Return (X, Y) of the center of cell containing provided text 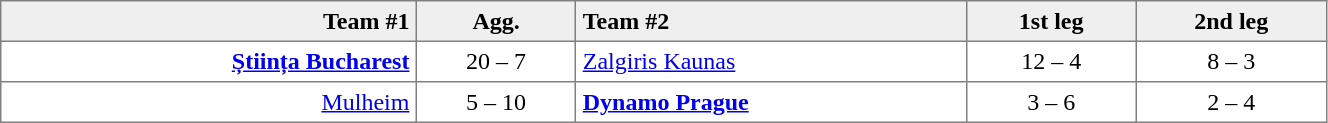
Mulheim (208, 102)
Team #1 (208, 21)
Zalgiris Kaunas (771, 61)
Știința Bucharest (208, 61)
Dynamo Prague (771, 102)
1st leg (1051, 21)
3 – 6 (1051, 102)
20 – 7 (496, 61)
8 – 3 (1231, 61)
Team #2 (771, 21)
Agg. (496, 21)
12 – 4 (1051, 61)
2 – 4 (1231, 102)
2nd leg (1231, 21)
5 – 10 (496, 102)
